Return (x, y) of the center of cell containing provided text 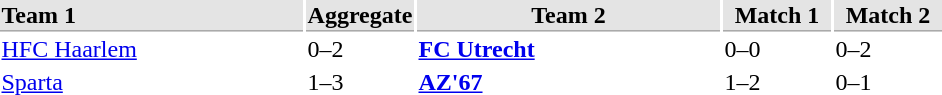
Match 2 (888, 16)
0–0 (777, 49)
HFC Haarlem (152, 49)
Team 2 (568, 16)
FC Utrecht (568, 49)
Match 1 (777, 16)
Aggregate (360, 16)
Team 1 (152, 16)
